Identify which cell holds the provided text, then report its (X, Y) central coordinate. 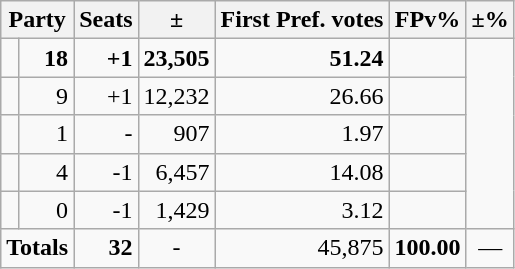
12,232 (176, 96)
100.00 (428, 248)
± (176, 20)
3.12 (302, 210)
FPv% (428, 20)
32 (106, 248)
23,505 (176, 58)
First Pref. votes (302, 20)
9 (46, 96)
907 (176, 134)
Totals (38, 248)
— (490, 248)
18 (46, 58)
Seats (106, 20)
45,875 (302, 248)
14.08 (302, 172)
51.24 (302, 58)
1.97 (302, 134)
1,429 (176, 210)
Party (38, 20)
0 (46, 210)
6,457 (176, 172)
4 (46, 172)
±% (490, 20)
1 (46, 134)
26.66 (302, 96)
